Capture the cell that displays the provided text and extract its (X, Y) central coordinate. 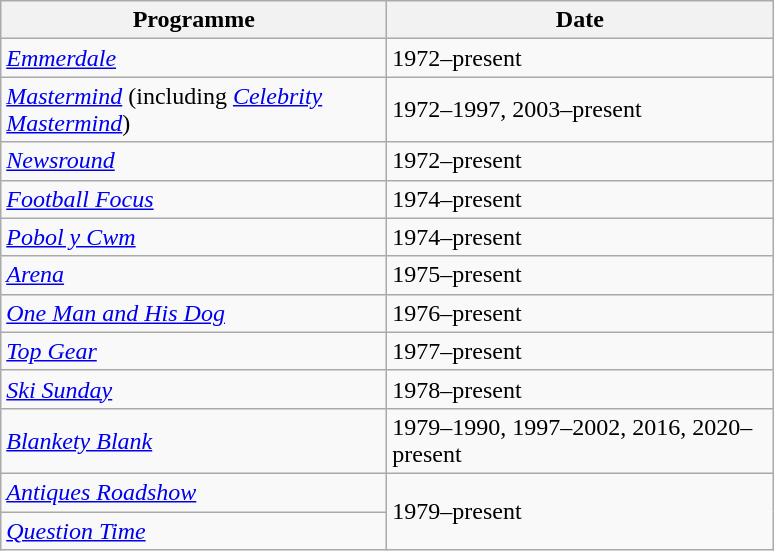
Antiques Roadshow (194, 492)
Emmerdale (194, 58)
1975–present (580, 275)
Ski Sunday (194, 389)
Question Time (194, 531)
Mastermind (including Celebrity Mastermind) (194, 110)
Blankety Blank (194, 440)
1979–present (580, 511)
1979–1990, 1997–2002, 2016, 2020–present (580, 440)
Newsround (194, 161)
Top Gear (194, 351)
Pobol y Cwm (194, 237)
1972–1997, 2003–present (580, 110)
Date (580, 20)
Arena (194, 275)
1977–present (580, 351)
One Man and His Dog (194, 313)
Football Focus (194, 199)
1976–present (580, 313)
Programme (194, 20)
1978–present (580, 389)
